Scan for the cell matching the given text and deliver its [x, y] coordinate at center. 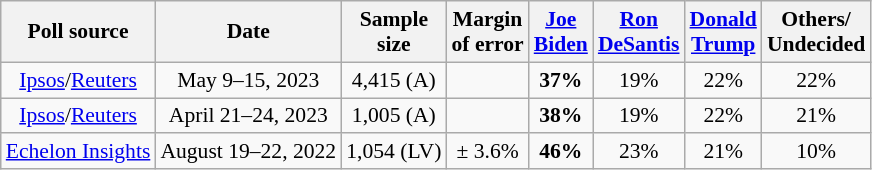
46% [561, 152]
DonaldTrump [724, 32]
± 3.6% [487, 152]
RonDeSantis [639, 32]
38% [561, 116]
4,415 (A) [394, 80]
23% [639, 152]
Samplesize [394, 32]
1,005 (A) [394, 116]
JoeBiden [561, 32]
Echelon Insights [78, 152]
April 21–24, 2023 [248, 116]
Date [248, 32]
August 19–22, 2022 [248, 152]
10% [816, 152]
Poll source [78, 32]
1,054 (LV) [394, 152]
May 9–15, 2023 [248, 80]
37% [561, 80]
Marginof error [487, 32]
Others/Undecided [816, 32]
